Provide the [X, Y] coordinate of the cell's center where the given text is located.  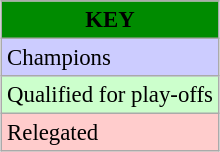
Champions [110, 57]
Relegated [110, 133]
KEY [110, 20]
Qualified for play-offs [110, 95]
